From the cell containing the given text, extract its center point as (x, y) coordinate. 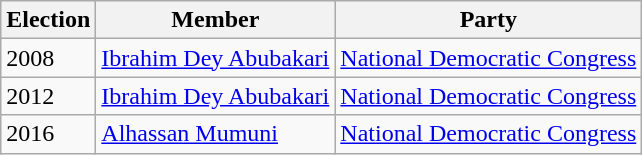
2012 (48, 96)
Alhassan Mumuni (216, 134)
Member (216, 20)
Election (48, 20)
2016 (48, 134)
Party (488, 20)
2008 (48, 58)
